Identify which cell holds the provided text, then report its [x, y] central coordinate. 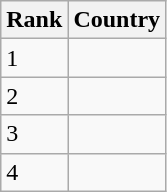
1 [34, 58]
Country [117, 20]
2 [34, 96]
Rank [34, 20]
4 [34, 172]
3 [34, 134]
